Provide the [x, y] coordinate of the cell's center where the given text is located.  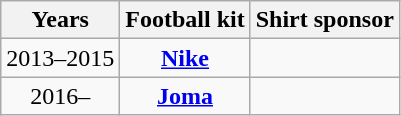
2013–2015 [60, 58]
2016– [60, 96]
Years [60, 20]
Football kit [185, 20]
Shirt sponsor [324, 20]
Nike [185, 58]
Joma [185, 96]
